Capture the cell that displays the provided text and extract its (x, y) central coordinate. 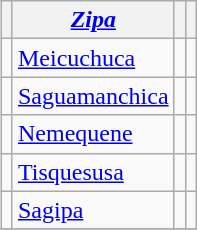
Sagipa (93, 210)
Tisquesusa (93, 172)
Meicuchuca (93, 58)
Saguamanchica (93, 96)
Zipa (93, 20)
Nemequene (93, 134)
